Search for the cell housing the specified text and yield its (X, Y) center coordinate. 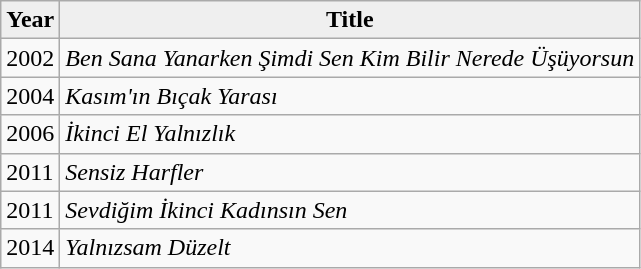
Title (350, 20)
Kasım'ın Bıçak Yarası (350, 96)
2014 (30, 248)
2006 (30, 134)
Year (30, 20)
Sensiz Harfler (350, 172)
İkinci El Yalnızlık (350, 134)
Sevdiğim İkinci Kadınsın Sen (350, 210)
2004 (30, 96)
Yalnızsam Düzelt (350, 248)
2002 (30, 58)
Ben Sana Yanarken Şimdi Sen Kim Bilir Nerede Üşüyorsun (350, 58)
